Identify which cell holds the provided text, then report its [X, Y] central coordinate. 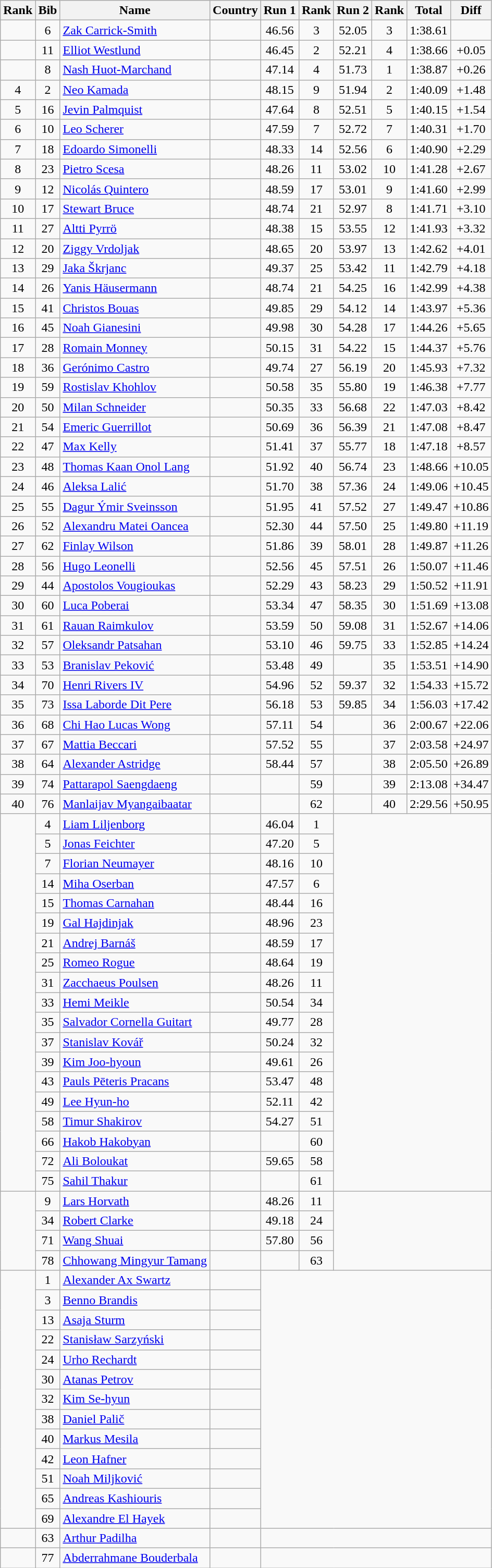
Dagur Ýmir Sveinsson [135, 506]
Miha Oserban [135, 884]
+8.42 [471, 407]
56.68 [352, 407]
53.10 [279, 645]
+14.06 [471, 626]
51.41 [279, 447]
+13.08 [471, 606]
54.96 [279, 685]
Branislav Peković [135, 665]
Abderrahmane Bouderbala [135, 1558]
46.56 [279, 30]
Henri Rivers IV [135, 685]
Asaja Sturm [135, 1320]
+0.26 [471, 70]
Nash Huot-Marchand [135, 70]
52.30 [279, 526]
67 [48, 744]
47.64 [279, 109]
+4.18 [471, 268]
Atanas Petrov [135, 1379]
1:41.93 [429, 228]
+22.06 [471, 725]
51.95 [279, 506]
Daniel Palič [135, 1419]
1:54.33 [429, 685]
59.37 [352, 685]
1:44.26 [429, 328]
+4.01 [471, 249]
Romain Monney [135, 348]
Hemi Meikle [135, 1002]
53.48 [279, 665]
52.97 [352, 209]
Oleksandr Patsahan [135, 645]
50.35 [279, 407]
56.39 [352, 427]
58.44 [279, 764]
Apostolos Vougioukas [135, 586]
Issa Laborde Dit Pere [135, 705]
Stewart Bruce [135, 209]
1:44.37 [429, 348]
50.69 [279, 427]
66 [48, 1141]
+5.65 [471, 328]
Ziggy Vrdoljak [135, 249]
1:40.15 [429, 109]
1:41.60 [429, 189]
50.24 [279, 1042]
+11.19 [471, 526]
Wang Shuai [135, 1241]
Chhowang Mingyur Tamang [135, 1260]
46.45 [279, 50]
Stanislav Kovář [135, 1042]
59.08 [352, 626]
49.18 [279, 1221]
64 [48, 764]
49.61 [279, 1062]
48.16 [279, 863]
Leo Scherer [135, 129]
75 [48, 1181]
Mattia Beccari [135, 744]
72 [48, 1161]
53.47 [279, 1082]
49.37 [279, 268]
47.14 [279, 70]
68 [48, 725]
50.58 [279, 387]
Kim Se-hyun [135, 1399]
74 [48, 784]
58.01 [352, 546]
Manlaijav Myangaibaatar [135, 804]
Zacchaeus Poulsen [135, 983]
+8.47 [471, 427]
51.92 [279, 467]
Noah Miljković [135, 1478]
55.77 [352, 447]
78 [48, 1260]
69 [48, 1518]
1:40.09 [429, 90]
54.22 [352, 348]
47.20 [279, 843]
Hugo Leonelli [135, 566]
Diff [471, 10]
Alexander Ax Swartz [135, 1280]
Arthur Padilha [135, 1538]
47.59 [279, 129]
Leon Hafner [135, 1459]
49.98 [279, 328]
56.74 [352, 467]
Emeric Guerrillot [135, 427]
2:00.67 [429, 725]
Finlay Wilson [135, 546]
Thomas Carnahan [135, 903]
Pietro Scesa [135, 169]
53.02 [352, 169]
1:49.06 [429, 486]
57.50 [352, 526]
Elliot Westlund [135, 50]
52.05 [352, 30]
54.12 [352, 308]
59.85 [352, 705]
49.77 [279, 1022]
2:05.50 [429, 764]
1:43.97 [429, 308]
Lee Hyun-ho [135, 1101]
1:49.87 [429, 546]
Alexander Astridge [135, 764]
47.57 [279, 884]
46.04 [279, 824]
Pauls Pēteris Pracans [135, 1082]
Total [429, 10]
57.36 [352, 486]
76 [48, 804]
53.01 [352, 189]
+24.97 [471, 744]
58.23 [352, 586]
Robert Clarke [135, 1221]
Kim Joo-hyoun [135, 1062]
Lars Horvath [135, 1200]
1:49.80 [429, 526]
52.29 [279, 586]
53.55 [352, 228]
Milan Schneider [135, 407]
1:38.66 [429, 50]
Hakob Hakobyan [135, 1141]
54.27 [279, 1121]
Alexandru Matei Oancea [135, 526]
51.73 [352, 70]
59.75 [352, 645]
Rauan Raimkulov [135, 626]
+5.76 [471, 348]
1:56.03 [429, 705]
53.97 [352, 249]
Andreas Kashiouris [135, 1498]
1:40.31 [429, 129]
+3.32 [471, 228]
+1.48 [471, 90]
1:52.85 [429, 645]
+10.45 [471, 486]
73 [48, 705]
Noah Gianesini [135, 328]
1:50.52 [429, 586]
+10.86 [471, 506]
51.86 [279, 546]
+4.38 [471, 288]
52.21 [352, 50]
Max Kelly [135, 447]
49.74 [279, 367]
+11.91 [471, 586]
+14.24 [471, 645]
1:46.38 [429, 387]
+11.26 [471, 546]
53.34 [279, 606]
Run 1 [279, 10]
50.54 [279, 1002]
1:48.66 [429, 467]
1:47.03 [429, 407]
Luca Poberai [135, 606]
+1.54 [471, 109]
48.96 [279, 923]
Aleksa Lalić [135, 486]
52.51 [352, 109]
1:47.08 [429, 427]
Name [135, 10]
Salvador Cornella Guitart [135, 1022]
+2.29 [471, 149]
Gerónimo Castro [135, 367]
1:53.51 [429, 665]
Country [236, 10]
51.70 [279, 486]
65 [48, 1498]
+50.95 [471, 804]
Edoardo Simonelli [135, 149]
Yanis Häusermann [135, 288]
Benno Brandis [135, 1300]
71 [48, 1241]
Ali Boloukat [135, 1161]
1:52.67 [429, 626]
Andrej Barnáš [135, 943]
1:49.47 [429, 506]
+1.70 [471, 129]
70 [48, 685]
53.59 [279, 626]
48.64 [279, 963]
Jonas Feichter [135, 843]
48.38 [279, 228]
55.80 [352, 387]
48.33 [279, 149]
Christos Bouas [135, 308]
49.85 [279, 308]
1:42.79 [429, 268]
59.65 [279, 1161]
+17.42 [471, 705]
54.28 [352, 328]
Altti Pyrrö [135, 228]
Liam Liljenborg [135, 824]
Stanisław Sarzyński [135, 1340]
Thomas Kaan Onol Lang [135, 467]
+2.67 [471, 169]
48.65 [279, 249]
Alexandre El Hayek [135, 1518]
+5.36 [471, 308]
52.72 [352, 129]
Bib [48, 10]
Rostislav Khohlov [135, 387]
Romeo Rogue [135, 963]
Urho Rechardt [135, 1359]
52.11 [279, 1101]
58.35 [352, 606]
Chi Hao Lucas Wong [135, 725]
48.44 [279, 903]
Jaka Škrjanc [135, 268]
77 [48, 1558]
+2.99 [471, 189]
54.25 [352, 288]
57.80 [279, 1241]
1:41.71 [429, 209]
Florian Neumayer [135, 863]
+26.89 [471, 764]
+3.10 [471, 209]
Neo Kamada [135, 90]
1:50.07 [429, 566]
Sahil Thakur [135, 1181]
1:51.69 [429, 606]
+8.57 [471, 447]
+15.72 [471, 685]
+10.05 [471, 467]
+7.32 [471, 367]
50.15 [279, 348]
+11.46 [471, 566]
+7.77 [471, 387]
Pattarapol Saengdaeng [135, 784]
48.15 [279, 90]
Nicolás Quintero [135, 189]
Jevin Palmquist [135, 109]
1:38.61 [429, 30]
Markus Mesila [135, 1439]
1:42.99 [429, 288]
+34.47 [471, 784]
53.42 [352, 268]
56.18 [279, 705]
2:13.08 [429, 784]
56.19 [352, 367]
1:38.87 [429, 70]
Zak Carrick-Smith [135, 30]
+0.05 [471, 50]
57.51 [352, 566]
1:42.62 [429, 249]
1:40.90 [429, 149]
Timur Shakirov [135, 1121]
2:03.58 [429, 744]
+14.90 [471, 665]
51.94 [352, 90]
57.11 [279, 725]
2:29.56 [429, 804]
1:45.93 [429, 367]
Run 2 [352, 10]
1:47.18 [429, 447]
Gal Hajdinjak [135, 923]
1:41.28 [429, 169]
